Pinpoint the cell where the given text exists, returning its (x, y) midpoint coordinate. 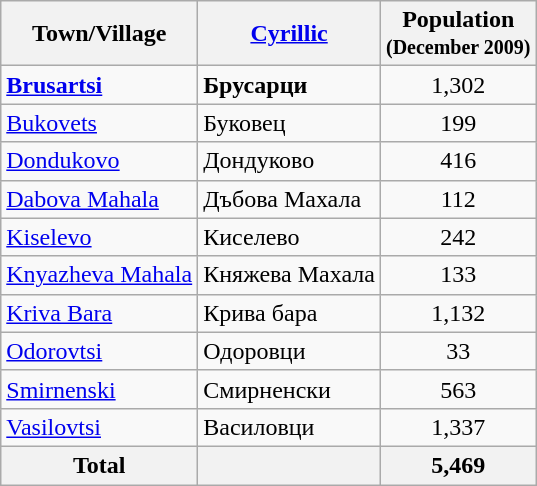
1,132 (458, 313)
1,302 (458, 85)
Княжева Махала (290, 275)
Смирненски (290, 389)
416 (458, 161)
Киселево (290, 237)
Дондуково (290, 161)
Brusartsi (100, 85)
5,469 (458, 465)
Odorovtsi (100, 351)
199 (458, 123)
33 (458, 351)
Дъбова Махала (290, 199)
Dondukovo (100, 161)
Буковец (290, 123)
Smirnenski (100, 389)
Kiselevo (100, 237)
242 (458, 237)
Василовци (290, 427)
1,337 (458, 427)
Kriva Bara (100, 313)
Брусарци (290, 85)
Vasilovtsi (100, 427)
Крива бара (290, 313)
Total (100, 465)
Town/Village (100, 34)
112 (458, 199)
Одоровци (290, 351)
563 (458, 389)
Bukovets (100, 123)
Knyazheva Mahala (100, 275)
Cyrillic (290, 34)
Population(December 2009) (458, 34)
133 (458, 275)
Dabova Mahala (100, 199)
